For the text-containing cell, return its midpoint in [X, Y] coordinate format. 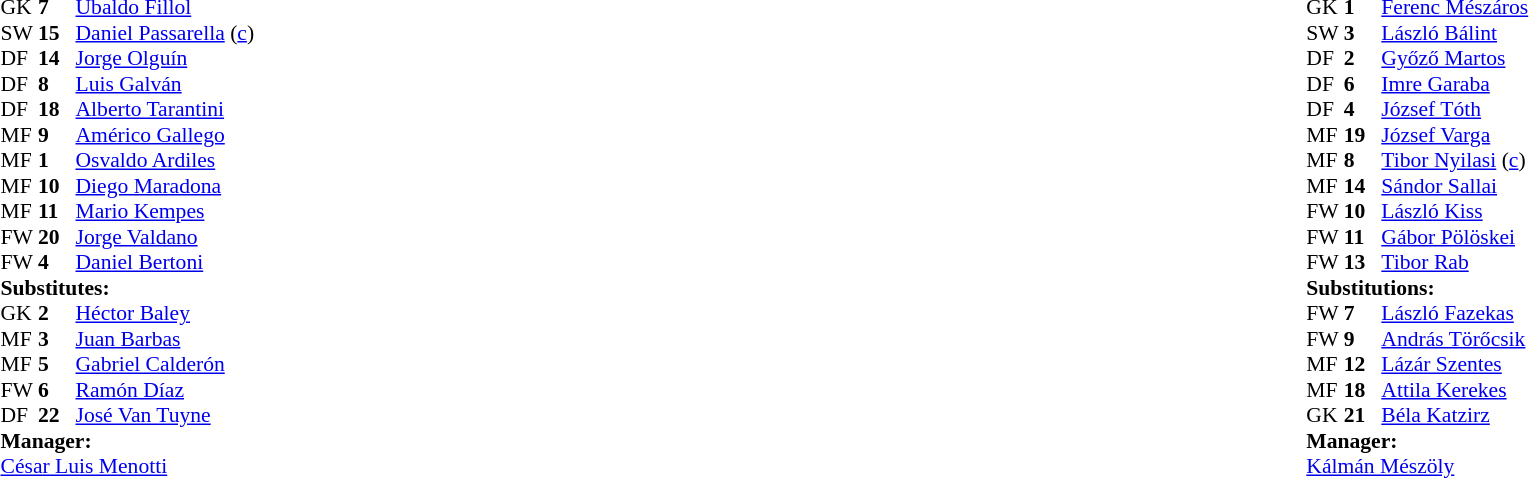
Daniel Bertoni [166, 263]
1 [57, 161]
5 [57, 365]
Substitutions: [1417, 288]
Tibor Nyilasi (c) [1454, 161]
Sándor Sallai [1454, 186]
Diego Maradona [166, 186]
Juan Barbas [166, 339]
Héctor Baley [166, 313]
22 [57, 415]
Győző Martos [1454, 59]
Gábor Pölöskei [1454, 237]
Tibor Rab [1454, 263]
András Törőcsik [1454, 339]
Luis Galván [166, 84]
József Tóth [1454, 109]
Mario Kempes [166, 211]
20 [57, 237]
13 [1363, 263]
Substitutes: [127, 288]
7 [1363, 313]
Imre Garaba [1454, 84]
Ramón Díaz [166, 390]
Osvaldo Ardiles [166, 161]
László Bálint [1454, 33]
21 [1363, 415]
Béla Katzirz [1454, 415]
Gabriel Calderón [166, 365]
15 [57, 33]
Jorge Olguín [166, 59]
József Varga [1454, 135]
Lázár Szentes [1454, 365]
José Van Tuyne [166, 415]
László Kiss [1454, 211]
Daniel Passarella (c) [166, 33]
Alberto Tarantini [166, 109]
Américo Gallego [166, 135]
12 [1363, 365]
Attila Kerekes [1454, 390]
László Fazekas [1454, 313]
19 [1363, 135]
Jorge Valdano [166, 237]
